Find where the given text appears and provide that cell's center as (X, Y) coordinate. 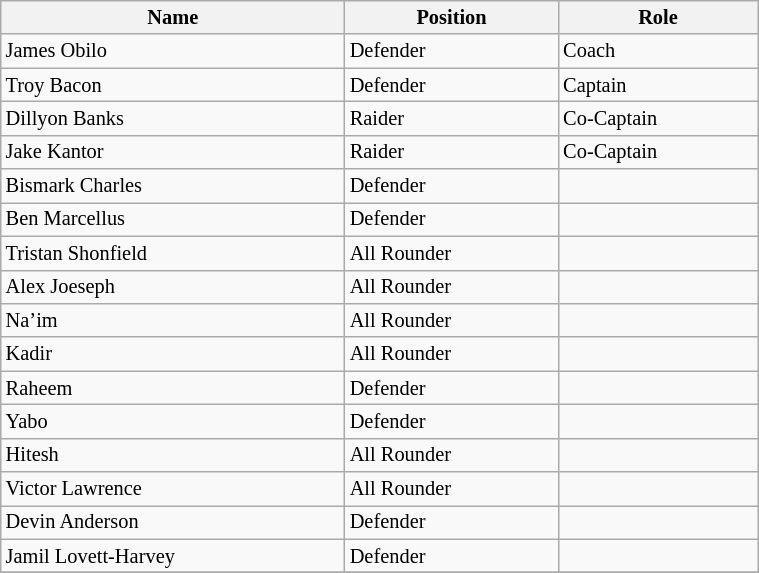
Raheem (173, 388)
Bismark Charles (173, 186)
Name (173, 17)
Position (452, 17)
Victor Lawrence (173, 489)
Troy Bacon (173, 85)
Ben Marcellus (173, 219)
Alex Joeseph (173, 287)
Jake Kantor (173, 152)
Dillyon Banks (173, 118)
Jamil Lovett-Harvey (173, 556)
James Obilo (173, 51)
Role (658, 17)
Tristan Shonfield (173, 253)
Yabo (173, 421)
Kadir (173, 354)
Coach (658, 51)
Captain (658, 85)
Na’im (173, 320)
Hitesh (173, 455)
Devin Anderson (173, 522)
